Output the (X, Y) coordinate of the center of the cell containing the given text.  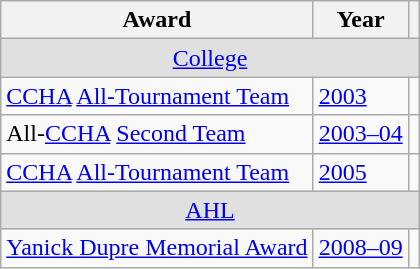
All-CCHA Second Team (157, 134)
Yanick Dupre Memorial Award (157, 248)
AHL (210, 210)
2003–04 (360, 134)
Year (360, 20)
2008–09 (360, 248)
Award (157, 20)
2003 (360, 96)
2005 (360, 172)
College (210, 58)
